Extract the (X, Y) coordinate from the center of the cell holding the provided text.  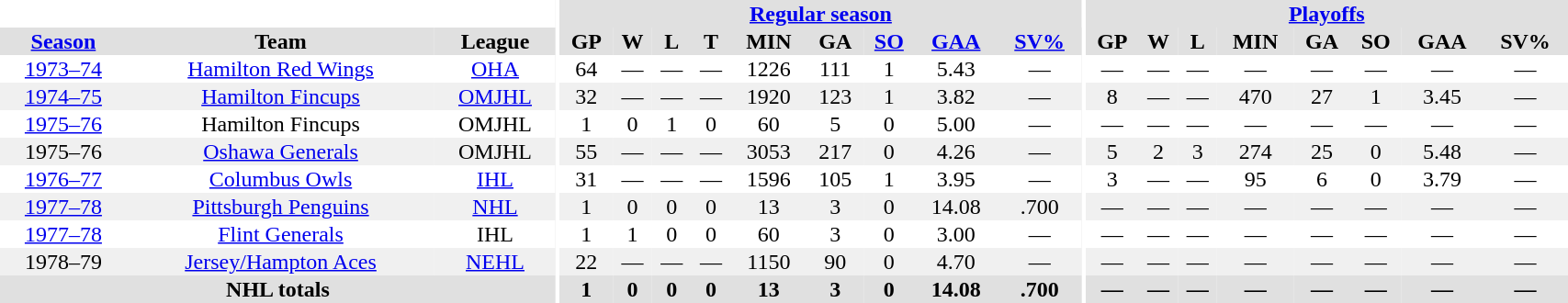
470 (1255, 96)
1978–79 (63, 262)
NEHL (495, 262)
55 (587, 151)
Team (281, 41)
NHL (495, 207)
Flint Generals (281, 234)
32 (587, 96)
217 (835, 151)
5.48 (1442, 151)
4.70 (956, 262)
Regular season (821, 14)
Pittsburgh Penguins (281, 207)
95 (1255, 179)
T (711, 41)
1920 (768, 96)
6 (1322, 179)
4.26 (956, 151)
Season (63, 41)
1973–74 (63, 69)
274 (1255, 151)
2 (1159, 151)
1150 (768, 262)
90 (835, 262)
5.00 (956, 124)
105 (835, 179)
8 (1112, 96)
OHA (495, 69)
3.82 (956, 96)
5.43 (956, 69)
Hamilton Red Wings (281, 69)
League (495, 41)
Columbus Owls (281, 179)
25 (1322, 151)
Playoffs (1326, 14)
3.45 (1442, 96)
1976–77 (63, 179)
1226 (768, 69)
3053 (768, 151)
NHL totals (277, 289)
22 (587, 262)
Oshawa Generals (281, 151)
31 (587, 179)
1596 (768, 179)
Jersey/Hampton Aces (281, 262)
3.79 (1442, 179)
3.95 (956, 179)
27 (1322, 96)
3.00 (956, 234)
111 (835, 69)
1974–75 (63, 96)
64 (587, 69)
123 (835, 96)
